Return [X, Y] of the center of cell containing provided text 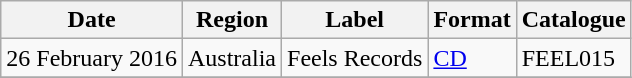
Format [472, 20]
26 February 2016 [92, 58]
CD [472, 58]
Region [232, 20]
Date [92, 20]
Catalogue [574, 20]
Australia [232, 58]
Label [355, 20]
Feels Records [355, 58]
FEEL015 [574, 58]
